Output the [x, y] coordinate of the center of the cell containing the given text.  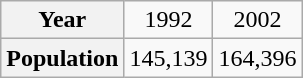
2002 [258, 20]
Population [62, 58]
145,139 [168, 58]
Year [62, 20]
164,396 [258, 58]
1992 [168, 20]
